Output the (x, y) coordinate of the center of the cell containing the given text.  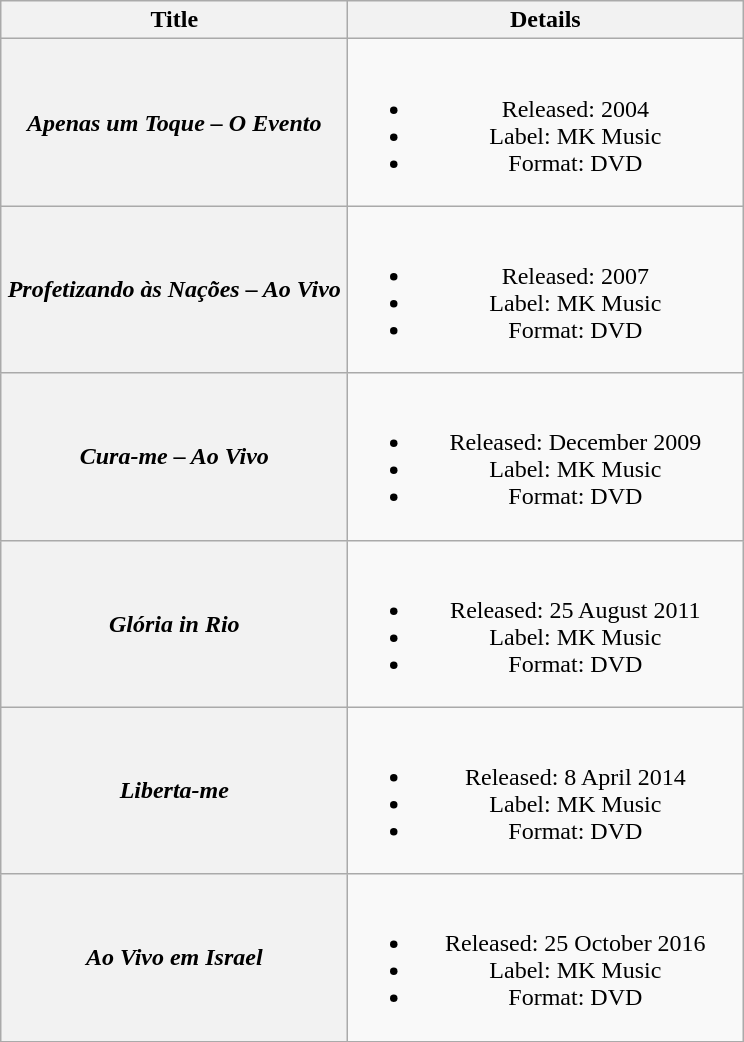
Cura-me – Ao Vivo (174, 456)
Profetizando às Nações – Ao Vivo (174, 290)
Liberta-me (174, 790)
Released: 2007Label: MK MusicFormat: DVD (546, 290)
Released: 25 October 2016Label: MK MusicFormat: DVD (546, 958)
Apenas um Toque – O Evento (174, 122)
Details (546, 20)
Glória in Rio (174, 624)
Released: 2004Label: MK MusicFormat: DVD (546, 122)
Ao Vivo em Israel (174, 958)
Title (174, 20)
Released: December 2009Label: MK MusicFormat: DVD (546, 456)
Released: 25 August 2011Label: MK MusicFormat: DVD (546, 624)
Released: 8 April 2014Label: MK MusicFormat: DVD (546, 790)
